Determine the [x, y] coordinate at the center of the cell enclosing the given text.  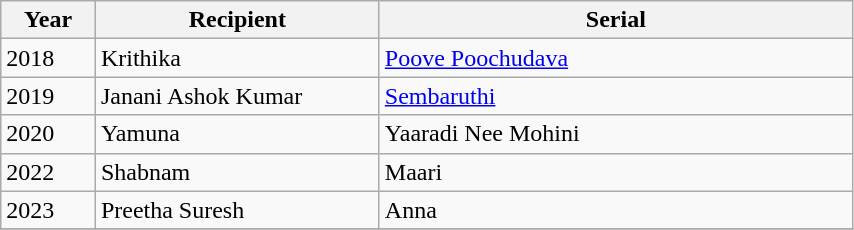
2022 [48, 172]
Preetha Suresh [237, 210]
2018 [48, 58]
Serial [616, 20]
2019 [48, 96]
Yamuna [237, 134]
Maari [616, 172]
2023 [48, 210]
Year [48, 20]
Yaaradi Nee Mohini [616, 134]
Janani Ashok Kumar [237, 96]
Poove Poochudava [616, 58]
Sembaruthi [616, 96]
2020 [48, 134]
Recipient [237, 20]
Krithika [237, 58]
Shabnam [237, 172]
Anna [616, 210]
